Detect which cell encompasses the target text, then output its (x, y) center coordinate. 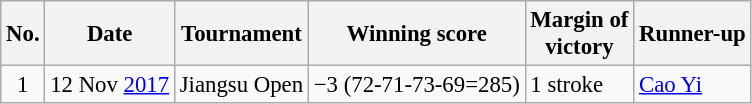
12 Nov 2017 (110, 85)
Runner-up (692, 34)
1 (23, 85)
Jiangsu Open (241, 85)
Tournament (241, 34)
Margin ofvictory (580, 34)
1 stroke (580, 85)
Cao Yi (692, 85)
−3 (72-71-73-69=285) (416, 85)
Date (110, 34)
Winning score (416, 34)
No. (23, 34)
